Pinpoint the cell where the given text exists, returning its (x, y) midpoint coordinate. 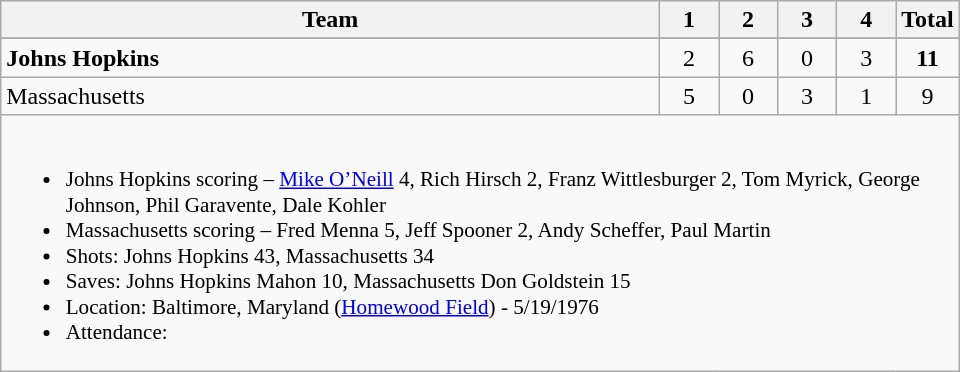
5 (688, 96)
11 (928, 58)
Total (928, 20)
9 (928, 96)
Massachusetts (330, 96)
Team (330, 20)
6 (748, 58)
4 (866, 20)
Johns Hopkins (330, 58)
